Provide the [x, y] coordinate of the cell's center where the given text is located.  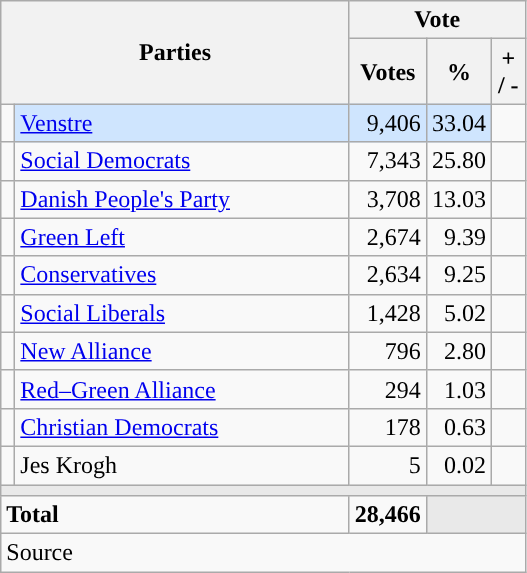
Danish People's Party [182, 199]
7,343 [388, 161]
28,466 [388, 515]
+ / - [508, 72]
Social Liberals [182, 313]
178 [388, 427]
% [458, 72]
796 [388, 351]
Red–Green Alliance [182, 389]
Source [263, 553]
Jes Krogh [182, 465]
Parties [176, 52]
0.63 [458, 427]
294 [388, 389]
9.25 [458, 275]
3,708 [388, 199]
33.04 [458, 123]
Total [176, 515]
Green Left [182, 237]
25.80 [458, 161]
Christian Democrats [182, 427]
Social Democrats [182, 161]
Vote [437, 20]
Votes [388, 72]
2,674 [388, 237]
Venstre [182, 123]
New Alliance [182, 351]
9.39 [458, 237]
1.03 [458, 389]
0.02 [458, 465]
2,634 [388, 275]
1,428 [388, 313]
5 [388, 465]
5.02 [458, 313]
2.80 [458, 351]
Conservatives [182, 275]
9,406 [388, 123]
13.03 [458, 199]
